Identify which cell holds the provided text, then report its [X, Y] central coordinate. 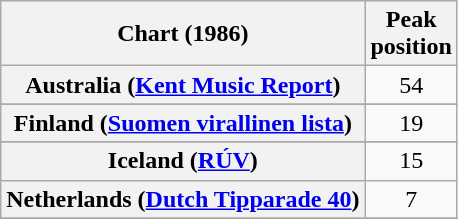
54 [411, 85]
19 [411, 123]
7 [411, 199]
Finland (Suomen virallinen lista) [183, 123]
Iceland (RÚV) [183, 161]
Australia (Kent Music Report) [183, 85]
Netherlands (Dutch Tipparade 40) [183, 199]
15 [411, 161]
Peakposition [411, 34]
Chart (1986) [183, 34]
